Scan for the cell matching the given text and deliver its [X, Y] coordinate at center. 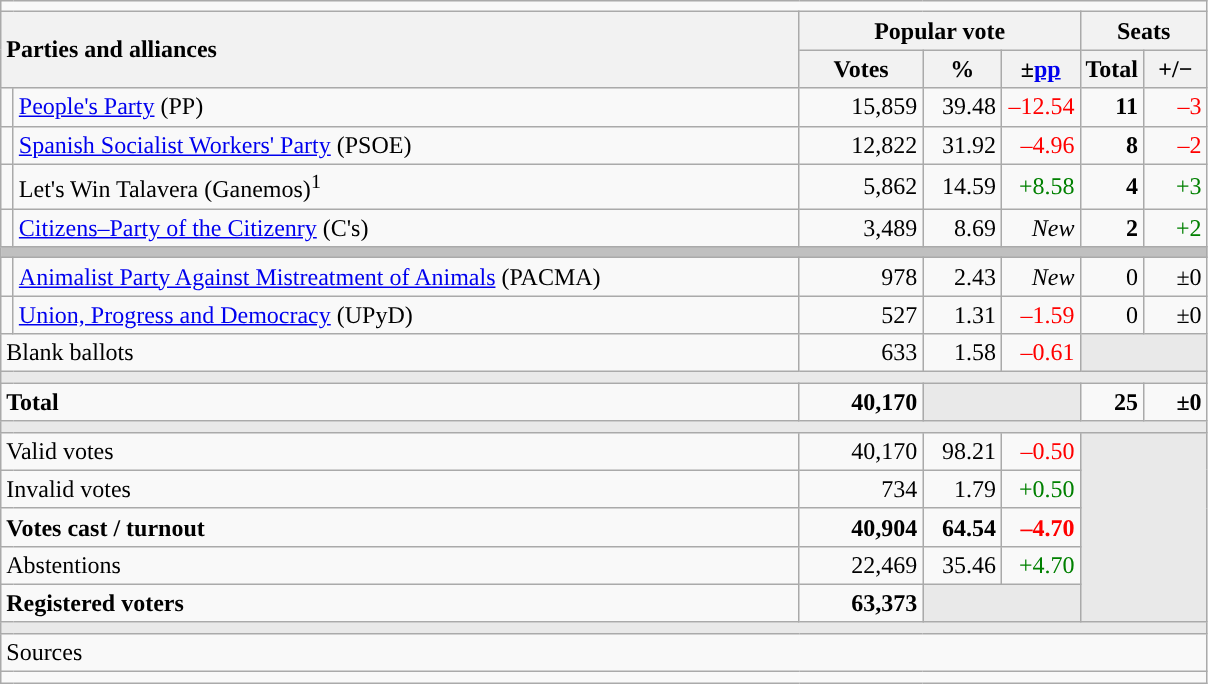
11 [1112, 107]
31.92 [962, 145]
–4.70 [1040, 527]
Popular vote [940, 31]
Union, Progress and Democracy (UPyD) [406, 315]
633 [861, 353]
Blank ballots [400, 353]
Invalid votes [400, 489]
–0.61 [1040, 353]
Parties and alliances [400, 50]
978 [861, 277]
35.46 [962, 565]
2 [1112, 228]
+4.70 [1040, 565]
63,373 [861, 603]
–3 [1176, 107]
64.54 [962, 527]
734 [861, 489]
People's Party (PP) [406, 107]
–12.54 [1040, 107]
–4.96 [1040, 145]
527 [861, 315]
+2 [1176, 228]
2.43 [962, 277]
Spanish Socialist Workers' Party (PSOE) [406, 145]
% [962, 69]
+3 [1176, 186]
40,904 [861, 527]
25 [1112, 402]
4 [1112, 186]
1.79 [962, 489]
–0.50 [1040, 451]
12,822 [861, 145]
±pp [1040, 69]
22,469 [861, 565]
3,489 [861, 228]
+8.58 [1040, 186]
Animalist Party Against Mistreatment of Animals (PACMA) [406, 277]
Votes cast / turnout [400, 527]
1.58 [962, 353]
Valid votes [400, 451]
Citizens–Party of the Citizenry (C's) [406, 228]
Votes [861, 69]
+0.50 [1040, 489]
1.31 [962, 315]
14.59 [962, 186]
15,859 [861, 107]
Let's Win Talavera (Ganemos)1 [406, 186]
8.69 [962, 228]
Sources [604, 652]
5,862 [861, 186]
8 [1112, 145]
98.21 [962, 451]
Registered voters [400, 603]
+/− [1176, 69]
–2 [1176, 145]
–1.59 [1040, 315]
Seats [1144, 31]
Abstentions [400, 565]
39.48 [962, 107]
